Search for the cell housing the specified text and yield its [x, y] center coordinate. 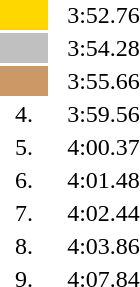
6. [24, 180]
7. [24, 213]
8. [24, 246]
5. [24, 147]
4. [24, 114]
